For the text-containing cell, return its midpoint in (X, Y) coordinate format. 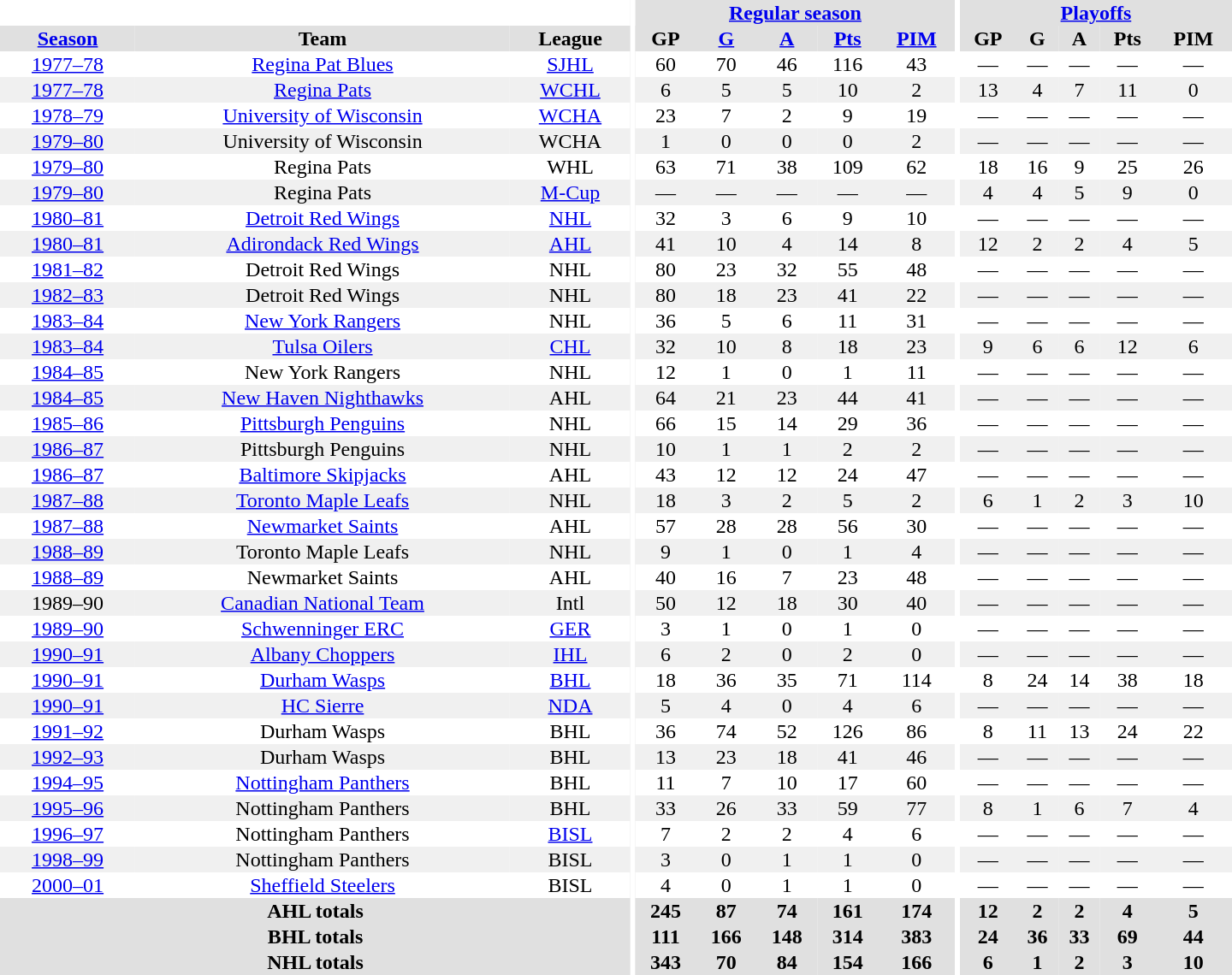
56 (847, 526)
Intl (570, 603)
15 (726, 423)
1982–83 (68, 295)
87 (726, 911)
57 (666, 526)
63 (666, 167)
Regular season (796, 13)
55 (847, 269)
1991–92 (68, 731)
84 (787, 962)
Sheffield Steelers (323, 885)
383 (916, 937)
77 (916, 808)
New Haven Nighthawks (323, 398)
17 (847, 783)
47 (916, 475)
Adirondack Red Wings (323, 244)
111 (666, 937)
M-Cup (570, 192)
19 (916, 115)
Albany Choppers (323, 654)
NHL totals (315, 962)
1994–95 (68, 783)
31 (916, 321)
NDA (570, 706)
114 (916, 680)
343 (666, 962)
64 (666, 398)
1978–79 (68, 115)
25 (1128, 167)
1996–97 (68, 834)
SJHL (570, 64)
Baltimore Skipjacks (323, 475)
WHL (570, 167)
161 (847, 911)
Canadian National Team (323, 603)
Playoffs (1096, 13)
HC Sierre (323, 706)
Team (323, 38)
59 (847, 808)
69 (1128, 937)
116 (847, 64)
2000–01 (68, 885)
52 (787, 731)
1998–99 (68, 860)
148 (787, 937)
1985–86 (68, 423)
126 (847, 731)
154 (847, 962)
Tulsa Oilers (323, 346)
Schwenninger ERC (323, 629)
86 (916, 731)
1995–96 (68, 808)
Season (68, 38)
BHL totals (315, 937)
109 (847, 167)
29 (847, 423)
245 (666, 911)
174 (916, 911)
62 (916, 167)
50 (666, 603)
314 (847, 937)
CHL (570, 346)
35 (787, 680)
WCHL (570, 90)
AHL totals (315, 911)
League (570, 38)
1981–82 (68, 269)
66 (666, 423)
IHL (570, 654)
1992–93 (68, 757)
21 (726, 398)
Regina Pat Blues (323, 64)
GER (570, 629)
